Locate the cell with the specified text and output its (X, Y) center coordinate. 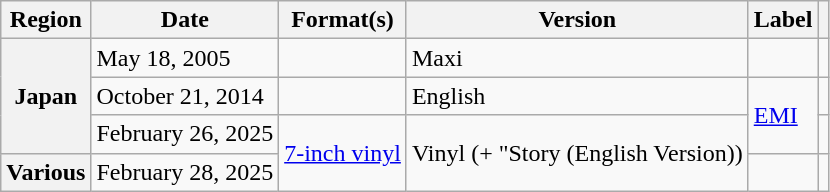
Maxi (577, 58)
May 18, 2005 (185, 58)
EMI (783, 115)
English (577, 96)
Region (46, 20)
Vinyl (+ "Story (English Version)) (577, 153)
Version (577, 20)
Label (783, 20)
February 28, 2025 (185, 172)
7-inch vinyl (343, 153)
Various (46, 172)
Format(s) (343, 20)
Japan (46, 96)
February 26, 2025 (185, 134)
Date (185, 20)
October 21, 2014 (185, 96)
